Pinpoint the cell where the given text exists, returning its (x, y) midpoint coordinate. 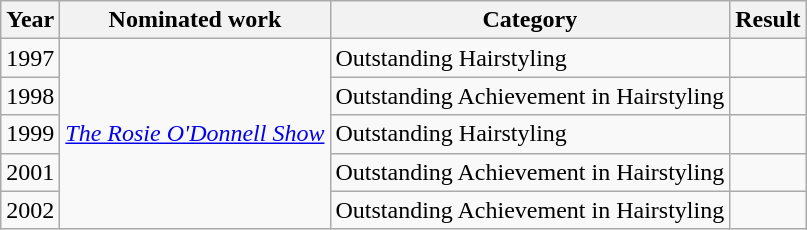
1998 (30, 96)
2001 (30, 172)
The Rosie O'Donnell Show (195, 134)
2002 (30, 210)
Year (30, 20)
Result (768, 20)
Nominated work (195, 20)
1997 (30, 58)
Category (530, 20)
1999 (30, 134)
